Determine the [x, y] coordinate at the center of the cell enclosing the given text.  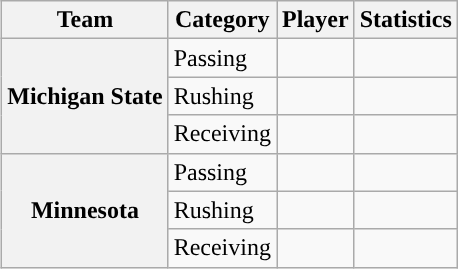
Player [315, 20]
Michigan State [85, 96]
Statistics [406, 20]
Category [222, 20]
Team [85, 20]
Minnesota [85, 210]
